Identify which cell holds the provided text, then report its [X, Y] central coordinate. 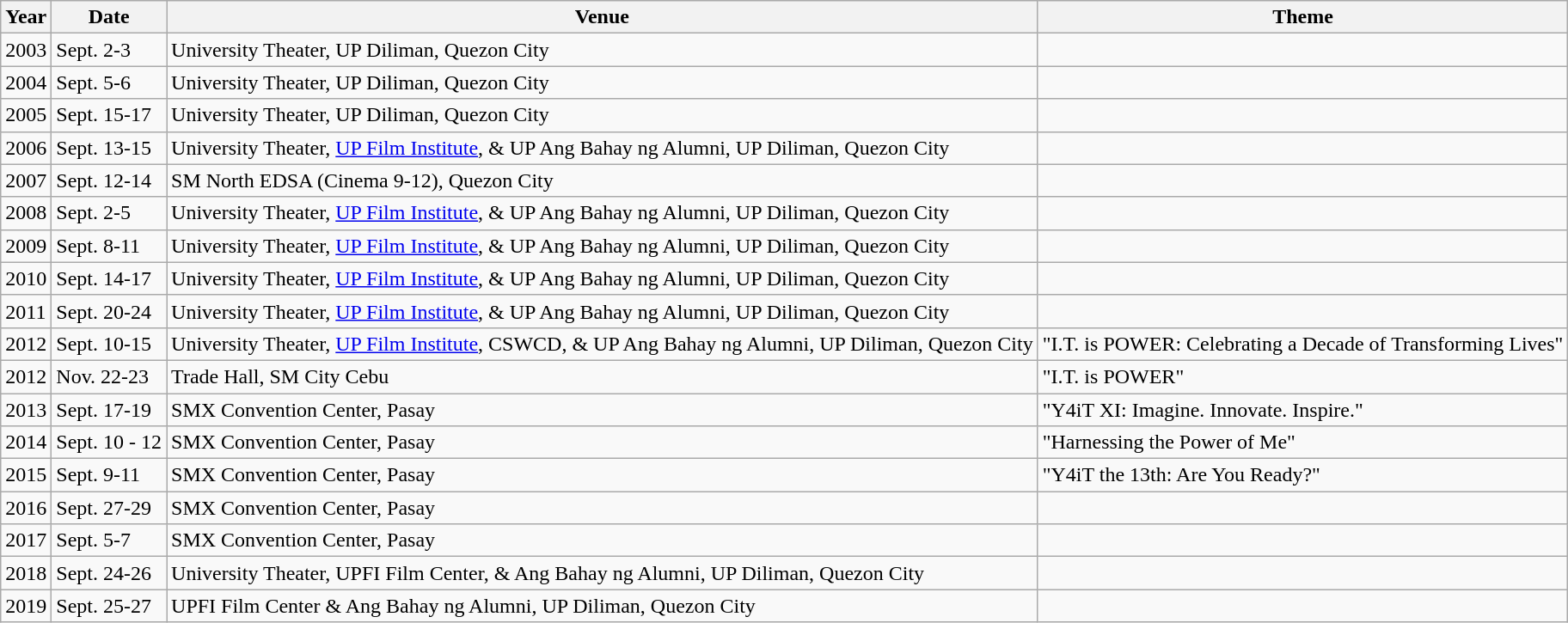
"Y4iT XI: Imagine. Innovate. Inspire." [1303, 410]
Nov. 22-23 [109, 376]
2018 [26, 573]
Year [26, 17]
2017 [26, 541]
Sept. 8-11 [109, 246]
Sept. 9-11 [109, 475]
Sept. 20-24 [109, 311]
2006 [26, 148]
Sept. 13-15 [109, 148]
Sept. 15-17 [109, 115]
2019 [26, 606]
Sept. 25-27 [109, 606]
"Y4iT the 13th: Are You Ready?" [1303, 475]
2015 [26, 475]
Venue [603, 17]
Sept. 24-26 [109, 573]
Sept. 2-5 [109, 213]
Theme [1303, 17]
SM North EDSA (Cinema 9-12), Quezon City [603, 180]
"Harnessing the Power of Me" [1303, 443]
2016 [26, 508]
Sept. 10 - 12 [109, 443]
2007 [26, 180]
"I.T. is POWER" [1303, 376]
Sept. 10-15 [109, 344]
Sept. 5-7 [109, 541]
2005 [26, 115]
Sept. 14-17 [109, 278]
Sept. 27-29 [109, 508]
2011 [26, 311]
University Theater, UPFI Film Center, & Ang Bahay ng Alumni, UP Diliman, Quezon City [603, 573]
2014 [26, 443]
Sept. 17-19 [109, 410]
2008 [26, 213]
2010 [26, 278]
University Theater, UP Film Institute, CSWCD, & UP Ang Bahay ng Alumni, UP Diliman, Quezon City [603, 344]
2009 [26, 246]
"I.T. is POWER: Celebrating a Decade of Transforming Lives" [1303, 344]
2003 [26, 50]
2004 [26, 82]
2013 [26, 410]
Sept. 12-14 [109, 180]
Trade Hall, SM City Cebu [603, 376]
UPFI Film Center & Ang Bahay ng Alumni, UP Diliman, Quezon City [603, 606]
Sept. 2-3 [109, 50]
Date [109, 17]
Sept. 5-6 [109, 82]
